From the cell containing the given text, extract its center point as (x, y) coordinate. 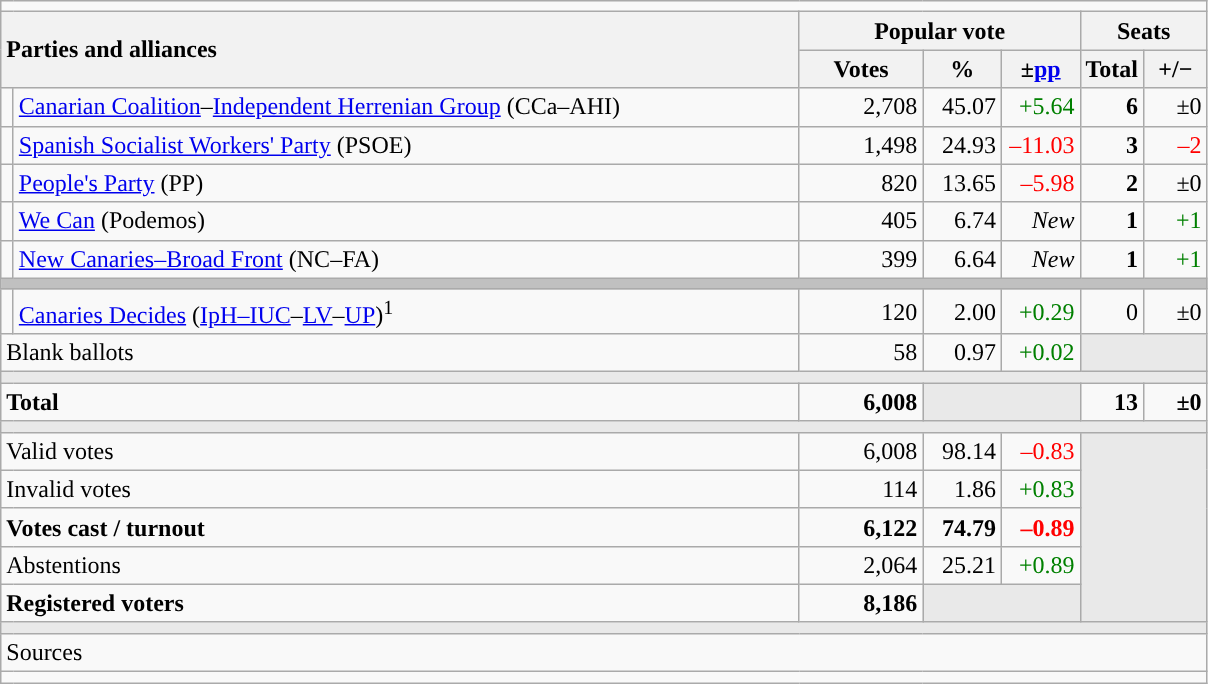
Canarian Coalition–Independent Herrenian Group (CCa–AHI) (406, 107)
+0.89 (1040, 565)
Votes cast / turnout (400, 527)
Registered voters (400, 603)
6,122 (861, 527)
% (962, 69)
2,708 (861, 107)
6.74 (962, 221)
Invalid votes (400, 489)
820 (861, 183)
8,186 (861, 603)
120 (861, 312)
1.86 (962, 489)
114 (861, 489)
Votes (861, 69)
45.07 (962, 107)
6 (1112, 107)
0.97 (962, 353)
399 (861, 259)
13.65 (962, 183)
Abstentions (400, 565)
–0.83 (1040, 451)
2.00 (962, 312)
New Canaries–Broad Front (NC–FA) (406, 259)
1,498 (861, 145)
2 (1112, 183)
Popular vote (940, 31)
We Can (Podemos) (406, 221)
Blank ballots (400, 353)
Spanish Socialist Workers' Party (PSOE) (406, 145)
–11.03 (1040, 145)
Parties and alliances (400, 50)
3 (1112, 145)
405 (861, 221)
25.21 (962, 565)
People's Party (PP) (406, 183)
74.79 (962, 527)
Sources (604, 652)
+5.64 (1040, 107)
6.64 (962, 259)
±pp (1040, 69)
+/− (1176, 69)
+0.29 (1040, 312)
Canaries Decides (IpH–IUC–LV–UP)1 (406, 312)
0 (1112, 312)
98.14 (962, 451)
13 (1112, 402)
+0.02 (1040, 353)
24.93 (962, 145)
–5.98 (1040, 183)
Valid votes (400, 451)
–2 (1176, 145)
+0.83 (1040, 489)
Seats (1144, 31)
2,064 (861, 565)
58 (861, 353)
–0.89 (1040, 527)
